Extract the (X, Y) coordinate from the center of the cell holding the provided text.  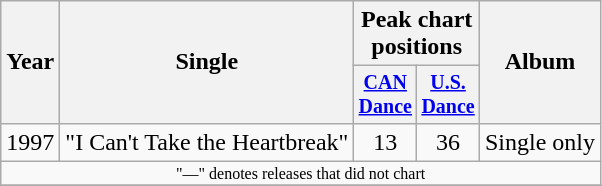
Album (540, 62)
"—" denotes releases that did not chart (301, 173)
13 (386, 142)
CANDance (386, 94)
"I Can't Take the Heartbreak" (207, 142)
36 (448, 142)
Year (30, 62)
Peak chart positions (417, 34)
1997 (30, 142)
U.S.Dance (448, 94)
Single only (540, 142)
Single (207, 62)
